Extract the (X, Y) coordinate from the center of the cell holding the provided text.  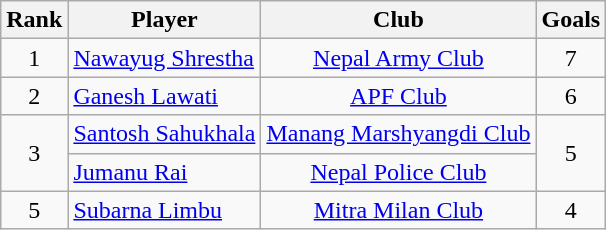
Nepal Army Club (398, 58)
Santosh Sahukhala (164, 134)
Club (398, 20)
4 (571, 210)
Mitra Milan Club (398, 210)
Jumanu Rai (164, 172)
Ganesh Lawati (164, 96)
Nawayug Shrestha (164, 58)
Player (164, 20)
6 (571, 96)
Goals (571, 20)
2 (34, 96)
3 (34, 153)
Rank (34, 20)
7 (571, 58)
Nepal Police Club (398, 172)
Manang Marshyangdi Club (398, 134)
APF Club (398, 96)
1 (34, 58)
Subarna Limbu (164, 210)
